Identify which cell holds the provided text, then report its (X, Y) central coordinate. 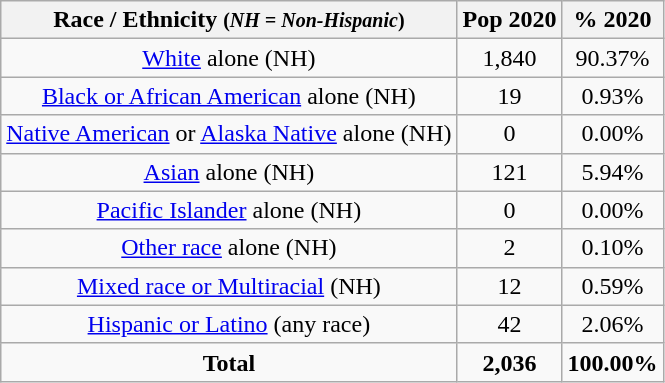
Pacific Islander alone (NH) (229, 210)
19 (510, 96)
White alone (NH) (229, 58)
Total (229, 362)
Hispanic or Latino (any race) (229, 324)
Black or African American alone (NH) (229, 96)
5.94% (612, 172)
Other race alone (NH) (229, 248)
1,840 (510, 58)
100.00% (612, 362)
121 (510, 172)
Pop 2020 (510, 20)
2.06% (612, 324)
0.10% (612, 248)
12 (510, 286)
Race / Ethnicity (NH = Non-Hispanic) (229, 20)
Mixed race or Multiracial (NH) (229, 286)
Native American or Alaska Native alone (NH) (229, 134)
0.93% (612, 96)
90.37% (612, 58)
Asian alone (NH) (229, 172)
2,036 (510, 362)
42 (510, 324)
2 (510, 248)
0.59% (612, 286)
% 2020 (612, 20)
